Locate the cell with the specified text and output its [x, y] center coordinate. 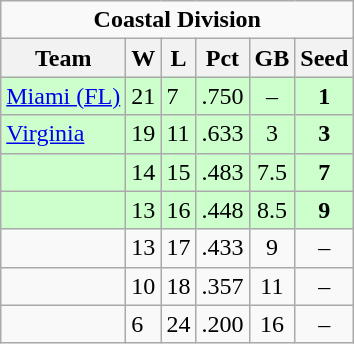
.483 [222, 172]
.200 [222, 324]
1 [324, 96]
19 [144, 134]
15 [178, 172]
Seed [324, 58]
7.5 [272, 172]
6 [144, 324]
18 [178, 286]
21 [144, 96]
10 [144, 286]
Team [64, 58]
Virginia [64, 134]
.633 [222, 134]
.433 [222, 248]
L [178, 58]
24 [178, 324]
Pct [222, 58]
.448 [222, 210]
8.5 [272, 210]
Miami (FL) [64, 96]
.750 [222, 96]
W [144, 58]
.357 [222, 286]
14 [144, 172]
GB [272, 58]
17 [178, 248]
Coastal Division [178, 20]
